Output the [X, Y] coordinate of the center of the cell containing the given text.  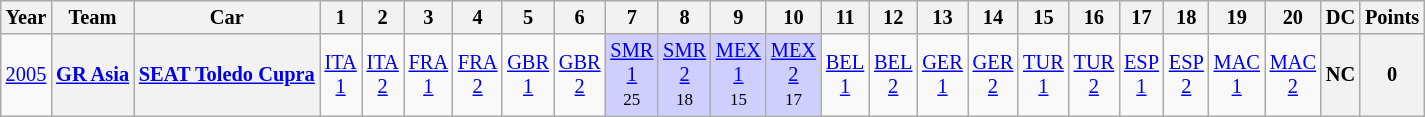
TUR1 [1043, 75]
7 [632, 17]
SEAT Toledo Cupra [227, 75]
MEX115 [738, 75]
20 [1293, 17]
18 [1186, 17]
8 [684, 17]
12 [893, 17]
14 [993, 17]
GER1 [942, 75]
9 [738, 17]
Team [92, 17]
15 [1043, 17]
1 [341, 17]
ITA1 [341, 75]
Points [1392, 17]
16 [1094, 17]
ITA2 [383, 75]
NC [1340, 75]
MEX217 [794, 75]
FRA2 [478, 75]
10 [794, 17]
BEL1 [845, 75]
GBR1 [528, 75]
2 [383, 17]
17 [1142, 17]
FRA1 [428, 75]
MAC1 [1237, 75]
2005 [26, 75]
MAC2 [1293, 75]
6 [580, 17]
Car [227, 17]
TUR2 [1094, 75]
19 [1237, 17]
GER2 [993, 75]
0 [1392, 75]
4 [478, 17]
5 [528, 17]
SMR125 [632, 75]
11 [845, 17]
Year [26, 17]
ESP1 [1142, 75]
ESP2 [1186, 75]
SMR218 [684, 75]
3 [428, 17]
13 [942, 17]
DC [1340, 17]
GR Asia [92, 75]
BEL2 [893, 75]
GBR2 [580, 75]
